Search for the cell housing the specified text and yield its (x, y) center coordinate. 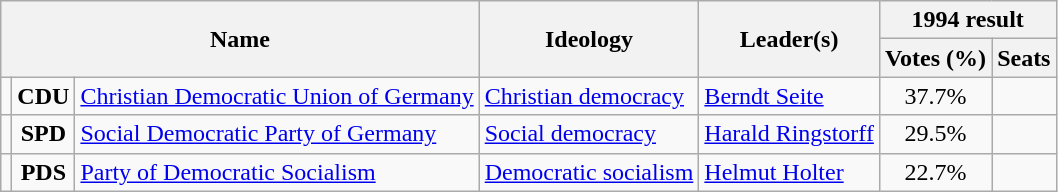
Democratic socialism (589, 172)
Social Democratic Party of Germany (277, 134)
29.5% (935, 134)
22.7% (935, 172)
PDS (44, 172)
Christian democracy (589, 96)
Name (240, 39)
Christian Democratic Union of Germany (277, 96)
Berndt Seite (790, 96)
Seats (1024, 58)
Harald Ringstorff (790, 134)
Votes (%) (935, 58)
Helmut Holter (790, 172)
1994 result (968, 20)
Party of Democratic Socialism (277, 172)
SPD (44, 134)
Social democracy (589, 134)
CDU (44, 96)
Leader(s) (790, 39)
37.7% (935, 96)
Ideology (589, 39)
